Output the [X, Y] coordinate of the center of the cell containing the given text.  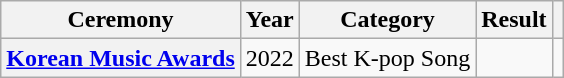
Category [387, 20]
Year [270, 20]
2022 [270, 58]
Best K-pop Song [387, 58]
Korean Music Awards [121, 58]
Result [514, 20]
Ceremony [121, 20]
